Search for the cell housing the specified text and yield its [x, y] center coordinate. 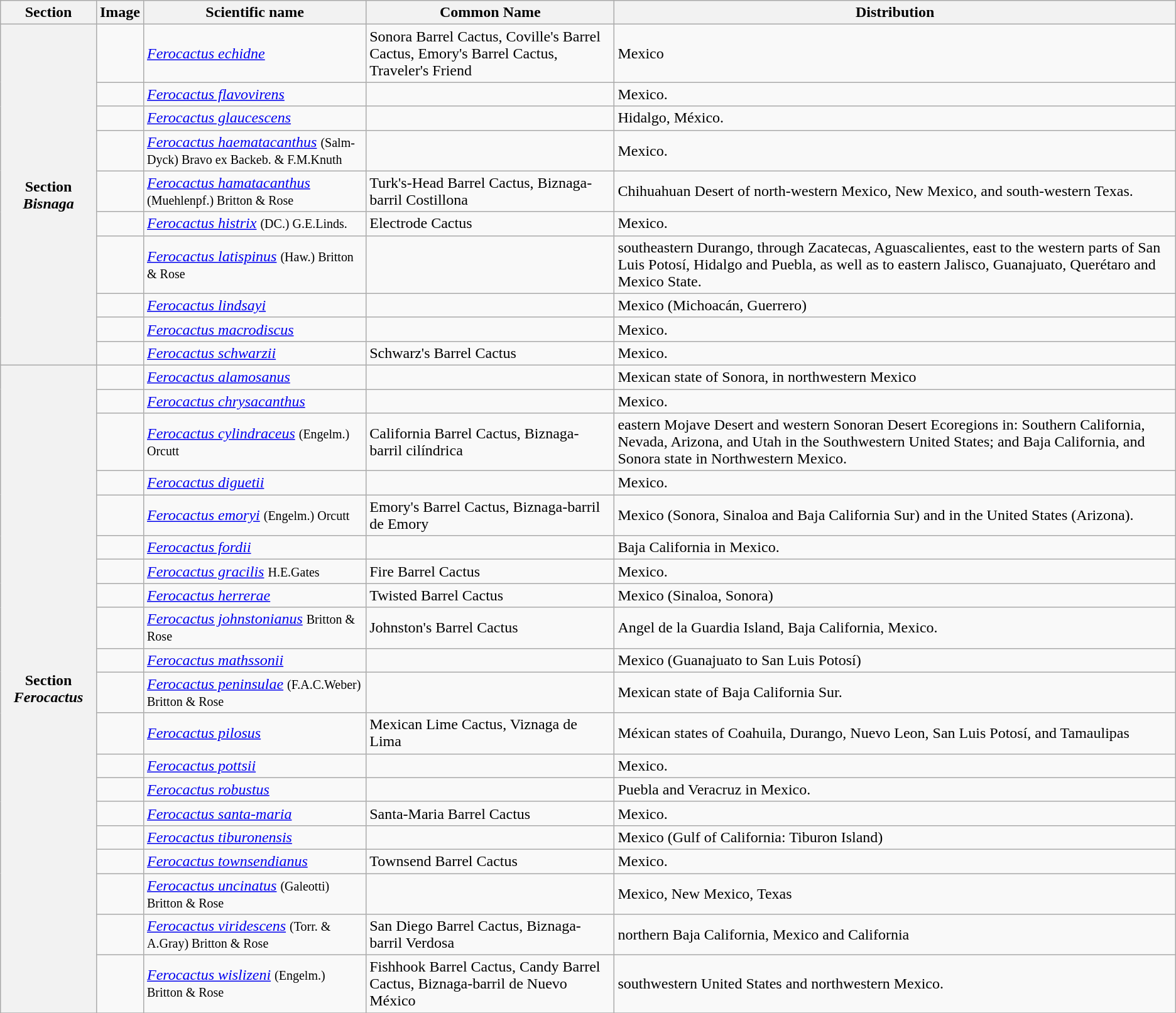
Section Bisnaga [49, 195]
Ferocactus wislizeni (Engelm.) Britton & Rose [254, 984]
Ferocactus mathssonii [254, 660]
Ferocactus alamosanus [254, 377]
Ferocactus schwarzii [254, 353]
Mexico (Sonora, Sinaloa and Baja California Sur) and in the United States (Arizona). [895, 515]
Townsend Barrel Cactus [490, 861]
Ferocactus flavovirens [254, 94]
Distribution [895, 13]
Ferocactus diguetii [254, 483]
Hidalgo, México. [895, 118]
northern Baja California, Mexico and California [895, 934]
Ferocactus townsendianus [254, 861]
Fire Barrel Cactus [490, 572]
Mexican state of Sonora, in northwestern Mexico [895, 377]
Ferocactus latispinus (Haw.) Britton & Rose [254, 264]
Johnston's Barrel Cactus [490, 628]
Santa-Maria Barrel Cactus [490, 813]
Ferocactus pilosus [254, 734]
Emory's Barrel Cactus, Biznaga-barril de Emory [490, 515]
Ferocactus lindsayi [254, 305]
California Barrel Cactus, Biznaga-barril cilíndrica [490, 442]
Mexico (Guanajuato to San Luis Potosí) [895, 660]
Ferocactus histrix (DC.) G.E.Linds. [254, 224]
Mexico, New Mexico, Texas [895, 893]
Ferocactus fordii [254, 548]
Ferocactus viridescens (Torr. & A.Gray) Britton & Rose [254, 934]
Mexican state of Baja California Sur. [895, 692]
Turk's-Head Barrel Cactus, Biznaga-barril Costillona [490, 191]
Ferocactus macrodiscus [254, 329]
Ferocactus uncinatus (Galeotti) Britton & Rose [254, 893]
Ferocactus robustus [254, 789]
Mexico [895, 53]
Ferocactus hamatacanthus (Muehlenpf.) Britton & Rose [254, 191]
Ferocactus glaucescens [254, 118]
Twisted Barrel Cactus [490, 595]
Angel de la Guardia Island, Baja California, Mexico. [895, 628]
Common Name [490, 13]
Ferocactus herrerae [254, 595]
Fishhook Barrel Cactus, Candy Barrel Cactus, Biznaga-barril de Nuevo México [490, 984]
Mexico (Gulf of California: Tiburon Island) [895, 837]
Mexican Lime Cactus, Viznaga de Lima [490, 734]
Ferocactus johnstonianus Britton & Rose [254, 628]
southwestern United States and northwestern Mexico. [895, 984]
Ferocactus cylindraceus (Engelm.) Orcutt [254, 442]
Ferocactus gracilis H.E.Gates [254, 572]
Ferocactus tiburonensis [254, 837]
Section Ferocactus [49, 688]
Ferocactus emoryi (Engelm.) Orcutt [254, 515]
San Diego Barrel Cactus, Biznaga-barril Verdosa [490, 934]
Ferocactus santa-maria [254, 813]
Ferocactus pottsii [254, 766]
Mexico (Michoacán, Guerrero) [895, 305]
Schwarz's Barrel Cactus [490, 353]
Méxican states of Coahuila, Durango, Nuevo Leon, San Luis Potosí, and Tamaulipas [895, 734]
Ferocactus chrysacanthus [254, 401]
Sonora Barrel Cactus, Coville's Barrel Cactus, Emory's Barrel Cactus, Traveler's Friend [490, 53]
Section [49, 13]
Electrode Cactus [490, 224]
Mexico (Sinaloa, Sonora) [895, 595]
Ferocactus echidne [254, 53]
Ferocactus haematacanthus (Salm-Dyck) Bravo ex Backeb. & F.M.Knuth [254, 151]
Baja California in Mexico. [895, 548]
Chihuahuan Desert of north-western Mexico, New Mexico, and south-western Texas. [895, 191]
Scientific name [254, 13]
Puebla and Veracruz in Mexico. [895, 789]
Ferocactus peninsulae (F.A.C.Weber) Britton & Rose [254, 692]
Image [119, 13]
